Find where the given text appears and provide that cell's center as (X, Y) coordinate. 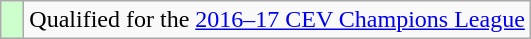
Qualified for the 2016–17 CEV Champions League (278, 20)
